Detect which cell encompasses the target text, then output its (X, Y) center coordinate. 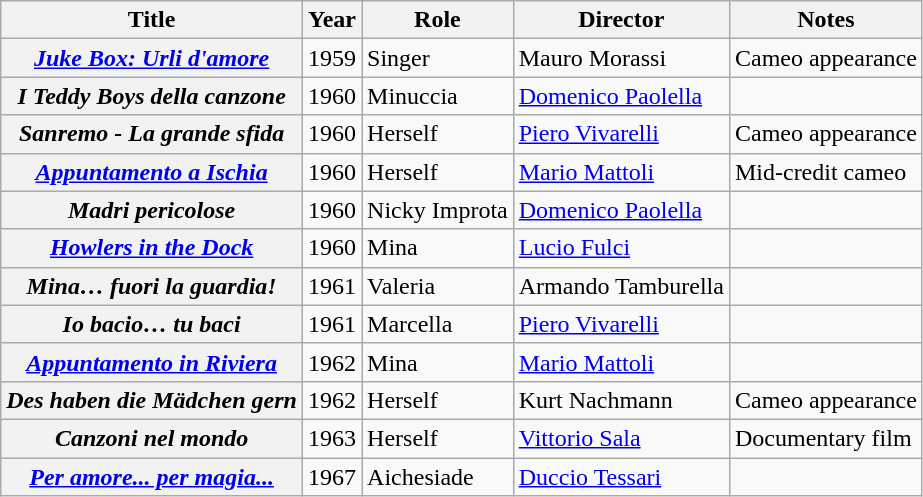
1963 (332, 438)
Io bacio… tu baci (152, 324)
1967 (332, 477)
Documentary film (826, 438)
Role (438, 20)
Marcella (438, 324)
Aichesiade (438, 477)
1959 (332, 58)
Singer (438, 58)
Notes (826, 20)
Canzoni nel mondo (152, 438)
Des haben die Mädchen gern (152, 400)
Lucio Fulci (621, 248)
Director (621, 20)
Sanremo - La grande sfida (152, 134)
I Teddy Boys della canzone (152, 96)
Year (332, 20)
Nicky Improta (438, 210)
Appuntamento a Ischia (152, 172)
Per amore... per magia... (152, 477)
Vittorio Sala (621, 438)
Kurt Nachmann (621, 400)
Madri pericolose (152, 210)
Appuntamento in Riviera (152, 362)
Howlers in the Dock (152, 248)
Juke Box: Urli d'amore (152, 58)
Armando Tamburella (621, 286)
Title (152, 20)
Duccio Tessari (621, 477)
Mauro Morassi (621, 58)
Mina… fuori la guardia! (152, 286)
Mid-credit cameo (826, 172)
Minuccia (438, 96)
Valeria (438, 286)
